From the cell containing the given text, extract its center point as [x, y] coordinate. 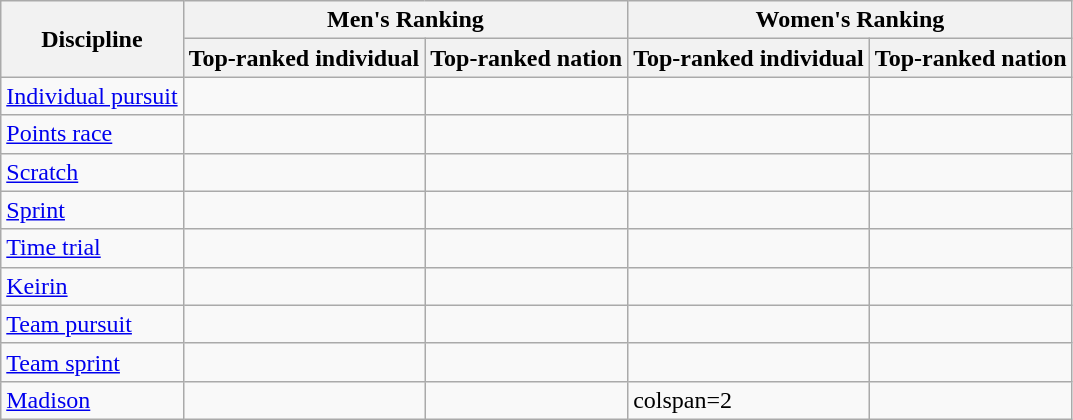
Scratch [92, 172]
Discipline [92, 39]
Keirin [92, 286]
Time trial [92, 248]
Sprint [92, 210]
Team sprint [92, 362]
Women's Ranking [850, 20]
Men's Ranking [406, 20]
Points race [92, 134]
colspan=2 [749, 400]
Team pursuit [92, 324]
Madison [92, 400]
Individual pursuit [92, 96]
